Detect which cell encompasses the target text, then output its [x, y] center coordinate. 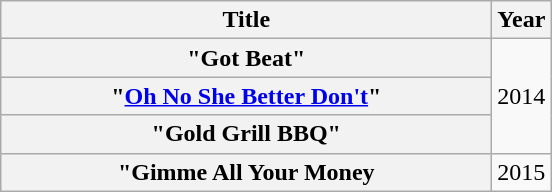
2015 [522, 172]
Year [522, 20]
"Gold Grill BBQ" [246, 134]
"Gimme All Your Money [246, 172]
2014 [522, 96]
"Oh No She Better Don't" [246, 96]
"Got Beat" [246, 58]
Title [246, 20]
